For the text-containing cell, return its midpoint in [x, y] coordinate format. 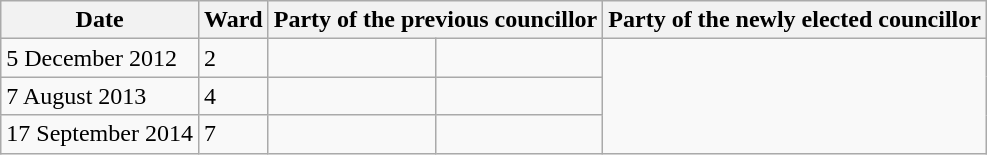
2 [233, 58]
Ward [233, 20]
5 December 2012 [100, 58]
Party of the previous councillor [436, 20]
Date [100, 20]
17 September 2014 [100, 134]
Party of the newly elected councillor [795, 20]
7 August 2013 [100, 96]
7 [233, 134]
4 [233, 96]
